Return (x, y) of the center of cell containing provided text 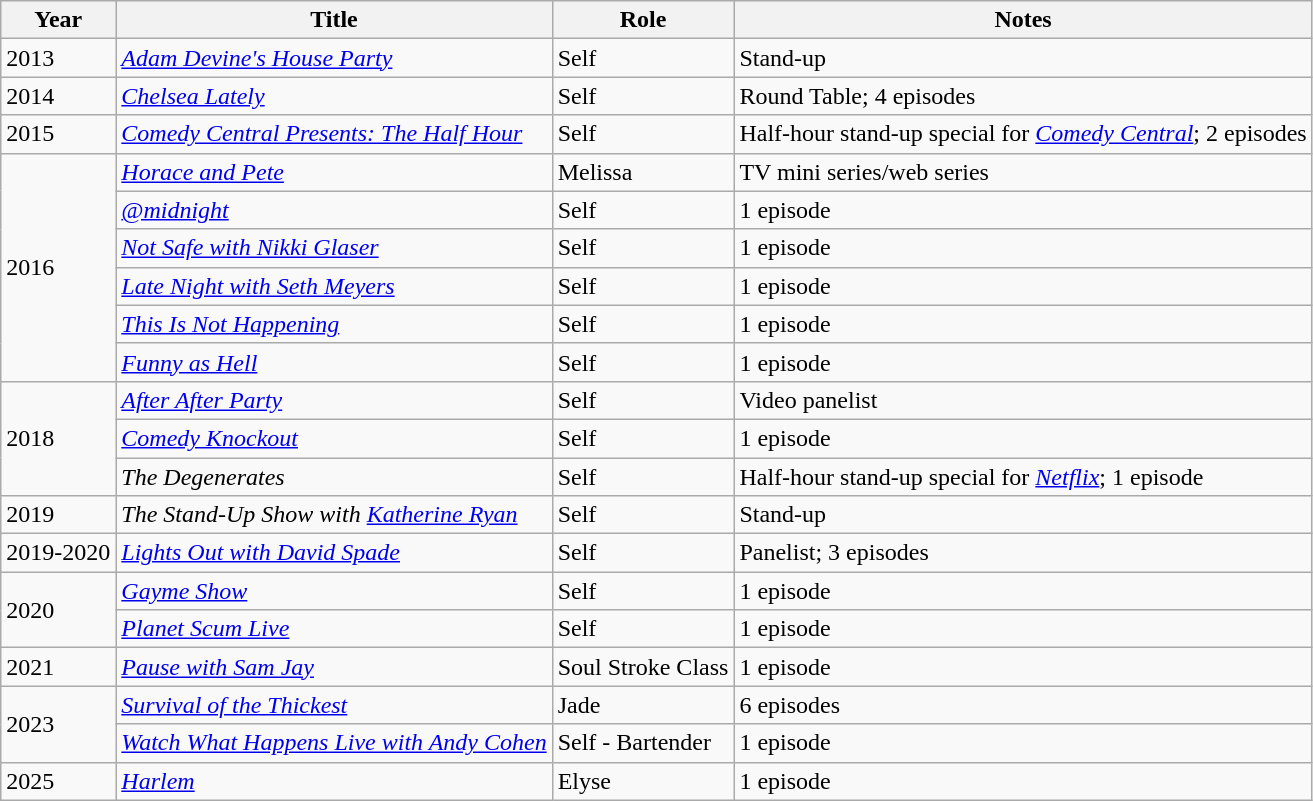
Video panelist (1023, 400)
Round Table; 4 episodes (1023, 96)
Harlem (334, 781)
Survival of the Thickest (334, 705)
Half-hour stand-up special for Netflix; 1 episode (1023, 477)
@midnight (334, 210)
Planet Scum Live (334, 629)
Chelsea Lately (334, 96)
2014 (58, 96)
Soul Stroke Class (643, 667)
Melissa (643, 172)
This Is Not Happening (334, 324)
The Stand-Up Show with Katherine Ryan (334, 515)
6 episodes (1023, 705)
Funny as Hell (334, 362)
Watch What Happens Live with Andy Cohen (334, 743)
Panelist; 3 episodes (1023, 553)
Notes (1023, 20)
Lights Out with David Spade (334, 553)
2025 (58, 781)
Not Safe with Nikki Glaser (334, 248)
Self - Bartender (643, 743)
TV mini series/web series (1023, 172)
2023 (58, 724)
Year (58, 20)
Elyse (643, 781)
2019-2020 (58, 553)
Title (334, 20)
2018 (58, 438)
Comedy Knockout (334, 438)
2015 (58, 134)
Late Night with Seth Meyers (334, 286)
The Degenerates (334, 477)
Comedy Central Presents: The Half Hour (334, 134)
2019 (58, 515)
Gayme Show (334, 591)
Pause with Sam Jay (334, 667)
Jade (643, 705)
2013 (58, 58)
2020 (58, 610)
2021 (58, 667)
Horace and Pete (334, 172)
Adam Devine's House Party (334, 58)
Role (643, 20)
After After Party (334, 400)
2016 (58, 267)
Half-hour stand-up special for Comedy Central; 2 episodes (1023, 134)
